Search for the cell housing the specified text and yield its (X, Y) center coordinate. 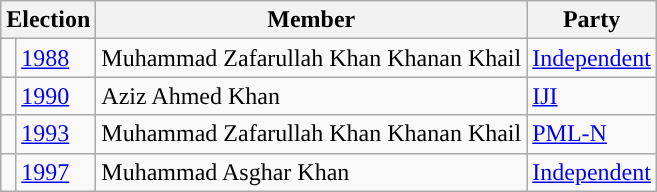
1988 (56, 58)
Party (592, 20)
1997 (56, 172)
IJI (592, 96)
Muhammad Asghar Khan (312, 172)
PML-N (592, 134)
Member (312, 20)
Aziz Ahmed Khan (312, 96)
Election (48, 20)
1993 (56, 134)
1990 (56, 96)
